Return (x, y) of the center of cell containing provided text 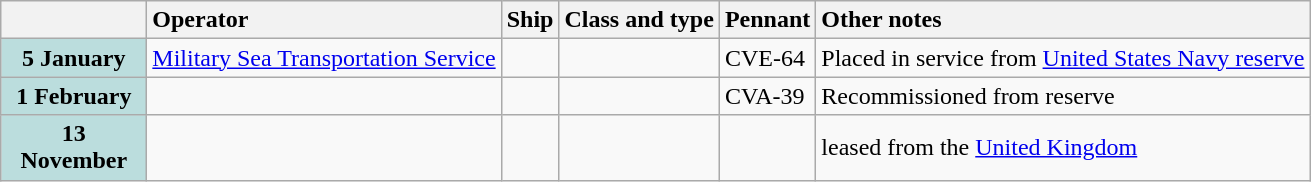
Placed in service from United States Navy reserve (1063, 58)
Class and type (639, 20)
Operator (324, 20)
5 January (74, 58)
13 November (74, 148)
Recommissioned from reserve (1063, 96)
Ship (530, 20)
Military Sea Transportation Service (324, 58)
Other notes (1063, 20)
leased from the United Kingdom (1063, 148)
1 February (74, 96)
CVE-64 (767, 58)
Pennant (767, 20)
CVA-39 (767, 96)
